Search for the cell housing the specified text and yield its [x, y] center coordinate. 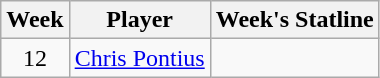
Chris Pontius [140, 58]
12 [35, 58]
Week's Statline [294, 20]
Week [35, 20]
Player [140, 20]
